Locate the cell with the specified text and output its [X, Y] center coordinate. 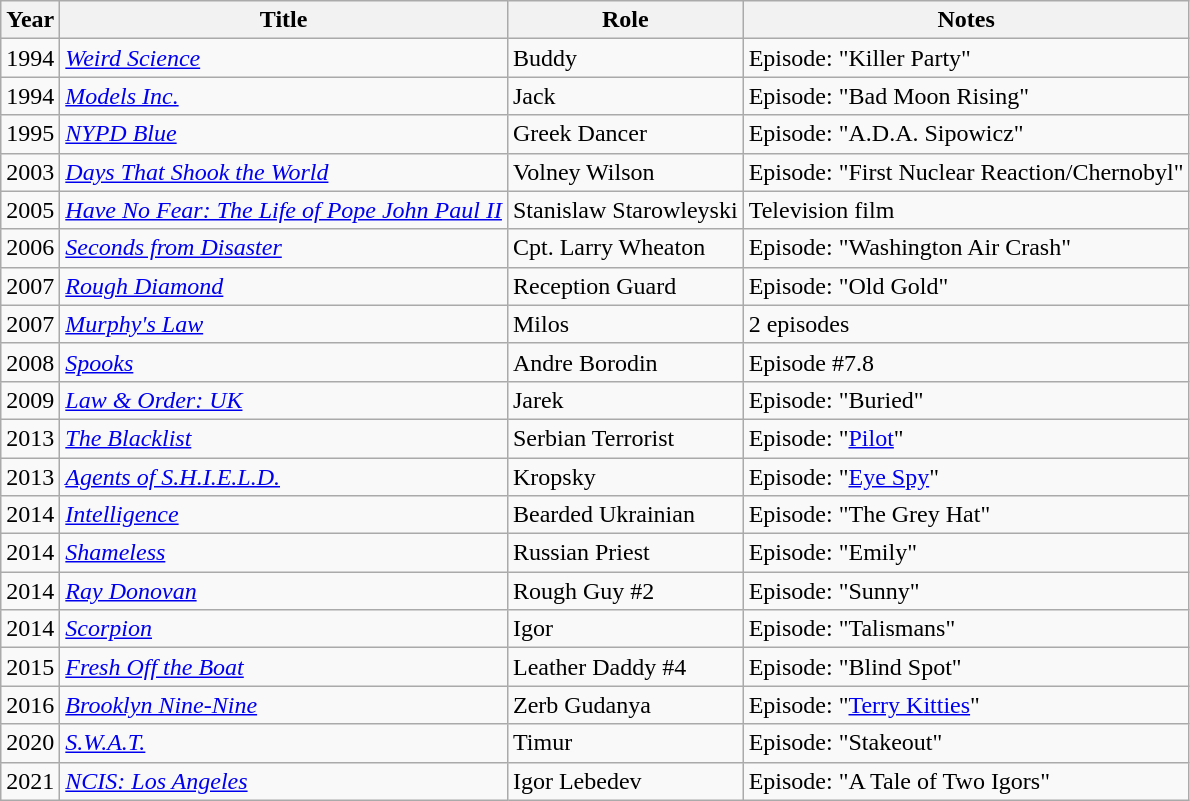
Episode: "Bad Moon Rising" [966, 96]
Episode #7.8 [966, 362]
Days That Shook the World [284, 172]
2020 [30, 743]
S.W.A.T. [284, 743]
Episode: "Stakeout" [966, 743]
Episode: "Pilot" [966, 438]
Have No Fear: The Life of Pope John Paul II [284, 210]
Episode: "Killer Party" [966, 58]
2003 [30, 172]
Episode: "Washington Air Crash" [966, 248]
Agents of S.H.I.E.L.D. [284, 477]
Episode: "Eye Spy" [966, 477]
1995 [30, 134]
Episode: "Sunny" [966, 591]
Rough Diamond [284, 286]
Zerb Gudanya [625, 705]
Ray Donovan [284, 591]
Greek Dancer [625, 134]
Episode: "Emily" [966, 553]
Rough Guy #2 [625, 591]
Fresh Off the Boat [284, 667]
Title [284, 20]
NYPD Blue [284, 134]
Brooklyn Nine-Nine [284, 705]
Scorpion [284, 629]
Year [30, 20]
Episode: "Talismans" [966, 629]
Episode: "A Tale of Two Igors" [966, 781]
Jack [625, 96]
Igor [625, 629]
2006 [30, 248]
Andre Borodin [625, 362]
Serbian Terrorist [625, 438]
Seconds from Disaster [284, 248]
Timur [625, 743]
Intelligence [284, 515]
Role [625, 20]
Igor Lebedev [625, 781]
NCIS: Los Angeles [284, 781]
Murphy's Law [284, 324]
2009 [30, 400]
Bearded Ukrainian [625, 515]
2005 [30, 210]
Buddy [625, 58]
Weird Science [284, 58]
Television film [966, 210]
2016 [30, 705]
Episode: "Old Gold" [966, 286]
Law & Order: UK [284, 400]
Episode: "First Nuclear Reaction/Chernobyl" [966, 172]
Episode: "Buried" [966, 400]
Cpt. Larry Wheaton [625, 248]
Episode: "A.D.A. Sipowicz" [966, 134]
Episode: "Blind Spot" [966, 667]
Models Inc. [284, 96]
Kropsky [625, 477]
Spooks [284, 362]
Russian Priest [625, 553]
Notes [966, 20]
2 episodes [966, 324]
Reception Guard [625, 286]
2021 [30, 781]
Jarek [625, 400]
The Blacklist [284, 438]
Shameless [284, 553]
Milos [625, 324]
Episode: "Terry Kitties" [966, 705]
Stanislaw Starowleyski [625, 210]
Volney Wilson [625, 172]
Leather Daddy #4 [625, 667]
2015 [30, 667]
Episode: "The Grey Hat" [966, 515]
2008 [30, 362]
